Locate the cell with the specified text and output its (X, Y) center coordinate. 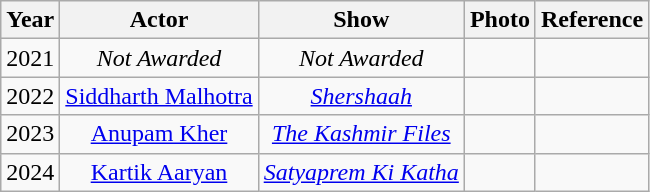
Show (361, 20)
2021 (30, 58)
2024 (30, 172)
2022 (30, 96)
Kartik Aaryan (159, 172)
Anupam Kher (159, 134)
Actor (159, 20)
Siddharth Malhotra (159, 96)
Year (30, 20)
Satyaprem Ki Katha (361, 172)
2023 (30, 134)
Photo (500, 20)
Shershaah (361, 96)
The Kashmir Files (361, 134)
Reference (592, 20)
